From the cell containing the given text, extract its center point as (x, y) coordinate. 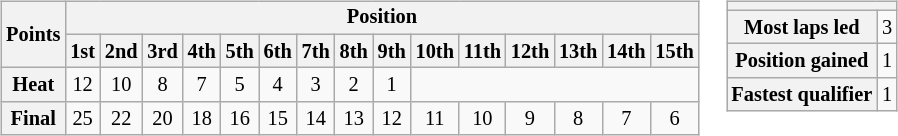
6th (278, 51)
7th (316, 51)
16 (240, 119)
8th (354, 51)
Heat (33, 85)
Points (33, 34)
12th (530, 51)
Position gained (802, 61)
9th (392, 51)
Most laps led (802, 27)
Fastest qualifier (802, 95)
10th (435, 51)
14 (316, 119)
25 (82, 119)
1st (82, 51)
5th (240, 51)
11 (435, 119)
3rd (162, 51)
20 (162, 119)
4th (202, 51)
15th (674, 51)
2nd (122, 51)
11th (482, 51)
5 (240, 85)
22 (122, 119)
Final (33, 119)
18 (202, 119)
13 (354, 119)
Position (382, 18)
6 (674, 119)
4 (278, 85)
9 (530, 119)
14th (626, 51)
15 (278, 119)
13th (578, 51)
2 (354, 85)
